Provide the [x, y] coordinate of the cell's center where the given text is located.  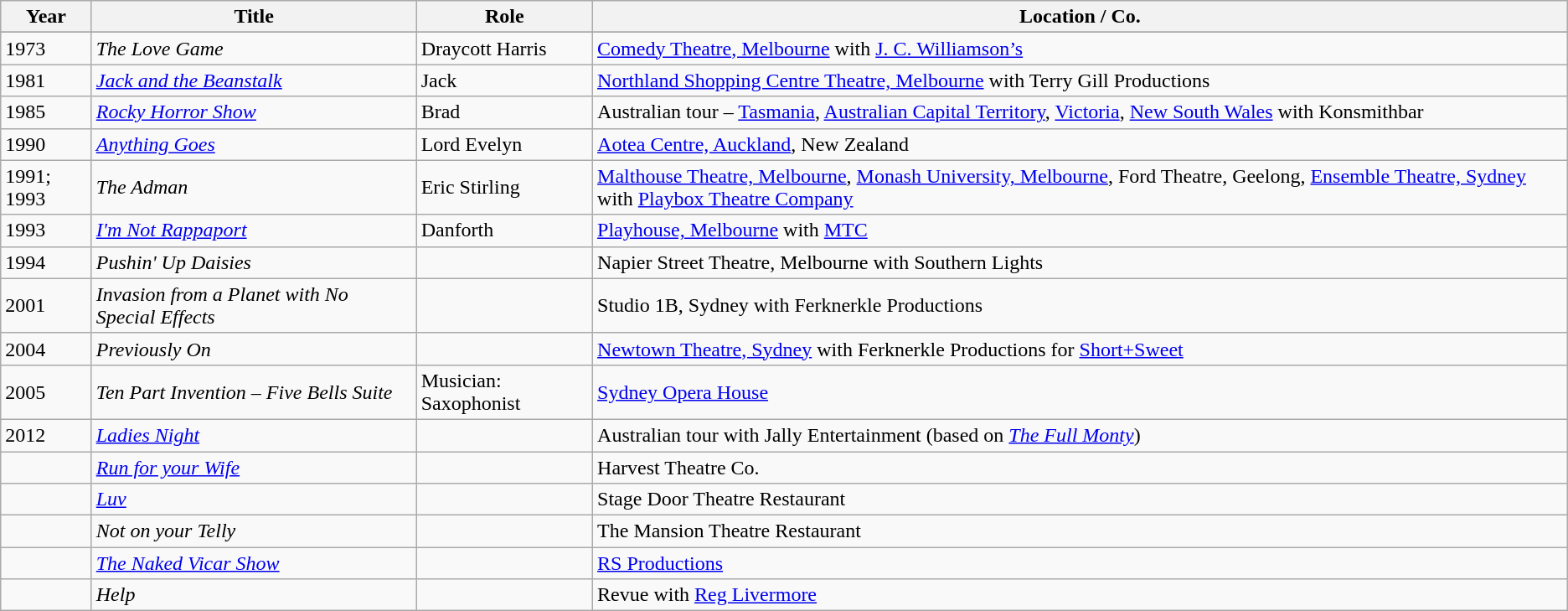
Playhouse, Melbourne with MTC [1081, 230]
Draycott Harris [504, 49]
Northland Shopping Centre Theatre, Melbourne with Terry Gill Productions [1081, 80]
1994 [46, 262]
Comedy Theatre, Melbourne with J. C. Williamson’s [1081, 49]
Stage Door Theatre Restaurant [1081, 500]
Role [504, 17]
Eric Stirling [504, 188]
Harvest Theatre Co. [1081, 467]
Previously On [254, 349]
Ten Part Invention – Five Bells Suite [254, 392]
Anything Goes [254, 144]
Danforth [504, 230]
Not on your Telly [254, 531]
Pushin' Up Daisies [254, 262]
Luv [254, 500]
1990 [46, 144]
I'm Not Rappaport [254, 230]
Brad [504, 112]
Malthouse Theatre, Melbourne, Monash University, Melbourne, Ford Theatre, Geelong, Ensemble Theatre, Sydney with Playbox Theatre Company [1081, 188]
Australian tour – Tasmania, Australian Capital Territory, Victoria, New South Wales with Konsmithbar [1081, 112]
Ladies Night [254, 435]
Help [254, 595]
1981 [46, 80]
The Mansion Theatre Restaurant [1081, 531]
Sydney Opera House [1081, 392]
Musician: Saxophonist [504, 392]
The Love Game [254, 49]
The Naked Vicar Show [254, 563]
1973 [46, 49]
Location / Co. [1081, 17]
2004 [46, 349]
2001 [46, 305]
1985 [46, 112]
Jack and the Beanstalk [254, 80]
Year [46, 17]
1991; 1993 [46, 188]
Run for your Wife [254, 467]
Newtown Theatre, Sydney with Ferknerkle Productions for Short+Sweet [1081, 349]
Title [254, 17]
Lord Evelyn [504, 144]
Revue with Reg Livermore [1081, 595]
2012 [46, 435]
Rocky Horror Show [254, 112]
2005 [46, 392]
Napier Street Theatre, Melbourne with Southern Lights [1081, 262]
1993 [46, 230]
Studio 1B, Sydney with Ferknerkle Productions [1081, 305]
Jack [504, 80]
Australian tour with Jally Entertainment (based on The Full Monty) [1081, 435]
The Adman [254, 188]
Aotea Centre, Auckland, New Zealand [1081, 144]
RS Productions [1081, 563]
Invasion from a Planet with No Special Effects [254, 305]
